Pinpoint the cell where the given text exists, returning its (X, Y) midpoint coordinate. 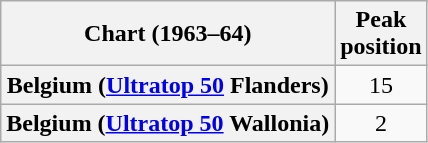
Peakposition (381, 34)
Belgium (Ultratop 50 Flanders) (168, 85)
Belgium (Ultratop 50 Wallonia) (168, 123)
2 (381, 123)
Chart (1963–64) (168, 34)
15 (381, 85)
